For the text-containing cell, return its midpoint in [X, Y] coordinate format. 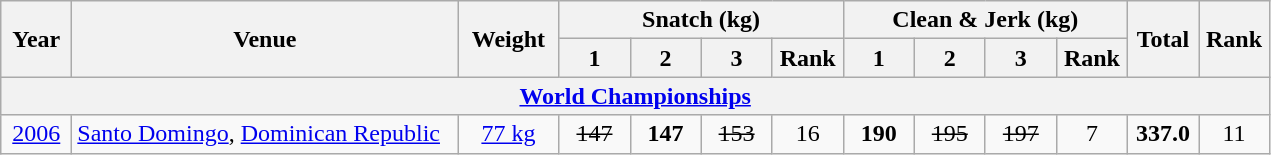
190 [878, 134]
World Championships [636, 96]
197 [1020, 134]
16 [808, 134]
Total [1162, 39]
2006 [36, 134]
11 [1234, 134]
Year [36, 39]
Weight [508, 39]
Venue [265, 39]
Santo Domingo, Dominican Republic [265, 134]
77 kg [508, 134]
Snatch (kg) [701, 20]
Clean & Jerk (kg) [985, 20]
195 [950, 134]
337.0 [1162, 134]
153 [736, 134]
7 [1092, 134]
